Provide the [X, Y] coordinate of the cell's center where the given text is located.  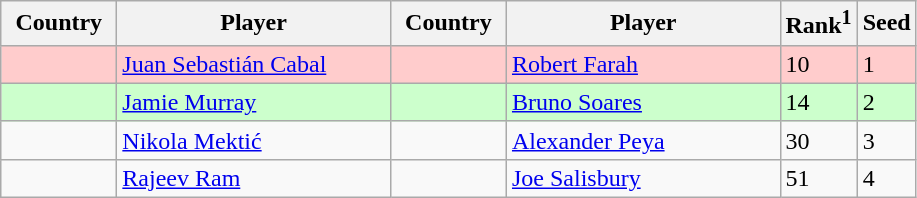
4 [886, 178]
1 [886, 64]
Juan Sebastián Cabal [254, 64]
Jamie Murray [254, 102]
Rank1 [818, 24]
Bruno Soares [643, 102]
Seed [886, 24]
3 [886, 140]
Rajeev Ram [254, 178]
30 [818, 140]
51 [818, 178]
2 [886, 102]
14 [818, 102]
Nikola Mektić [254, 140]
Alexander Peya [643, 140]
Joe Salisbury [643, 178]
Robert Farah [643, 64]
10 [818, 64]
